Determine the [x, y] coordinate at the center of the cell enclosing the given text.  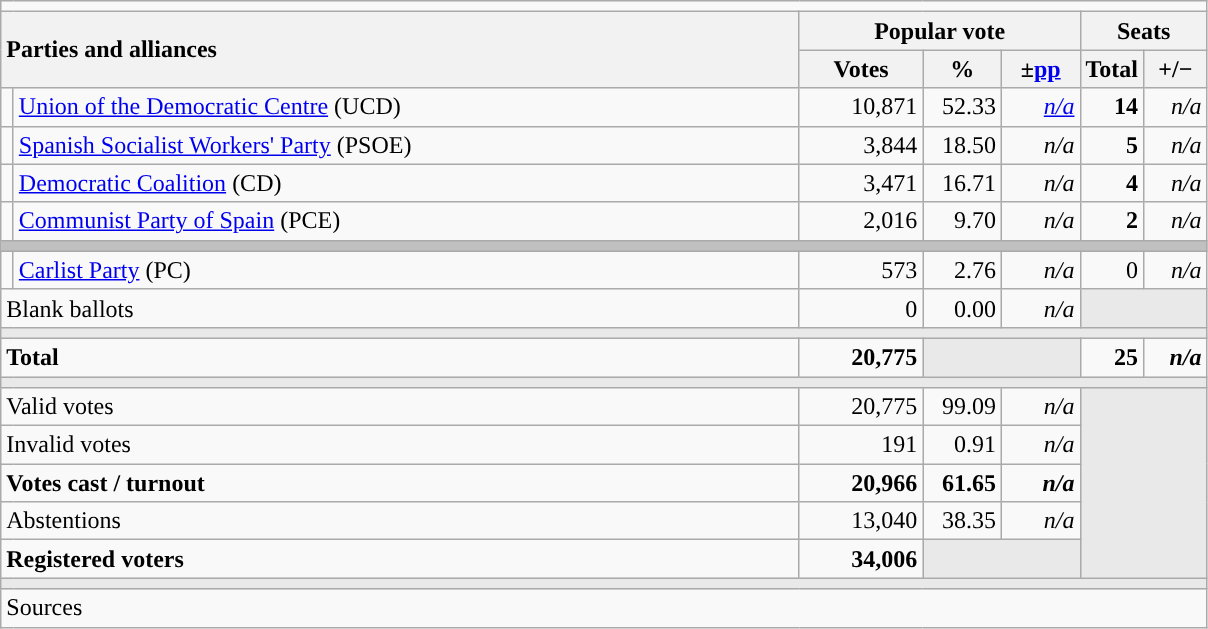
Seats [1144, 31]
Abstentions [400, 521]
99.09 [962, 407]
191 [861, 445]
Votes [861, 69]
573 [861, 270]
18.50 [962, 145]
13,040 [861, 521]
Registered voters [400, 559]
9.70 [962, 221]
52.33 [962, 107]
16.71 [962, 183]
+/− [1176, 69]
±pp [1040, 69]
61.65 [962, 483]
Blank ballots [400, 308]
3,844 [861, 145]
20,966 [861, 483]
Valid votes [400, 407]
% [962, 69]
10,871 [861, 107]
34,006 [861, 559]
2,016 [861, 221]
Carlist Party (PC) [406, 270]
Union of the Democratic Centre (UCD) [406, 107]
Spanish Socialist Workers' Party (PSOE) [406, 145]
4 [1112, 183]
Votes cast / turnout [400, 483]
25 [1112, 357]
Democratic Coalition (CD) [406, 183]
5 [1112, 145]
2 [1112, 221]
Invalid votes [400, 445]
3,471 [861, 183]
14 [1112, 107]
Parties and alliances [400, 50]
Communist Party of Spain (PCE) [406, 221]
Sources [604, 608]
2.76 [962, 270]
0.91 [962, 445]
Popular vote [940, 31]
38.35 [962, 521]
0.00 [962, 308]
